Pinpoint the cell where the given text exists, returning its [x, y] midpoint coordinate. 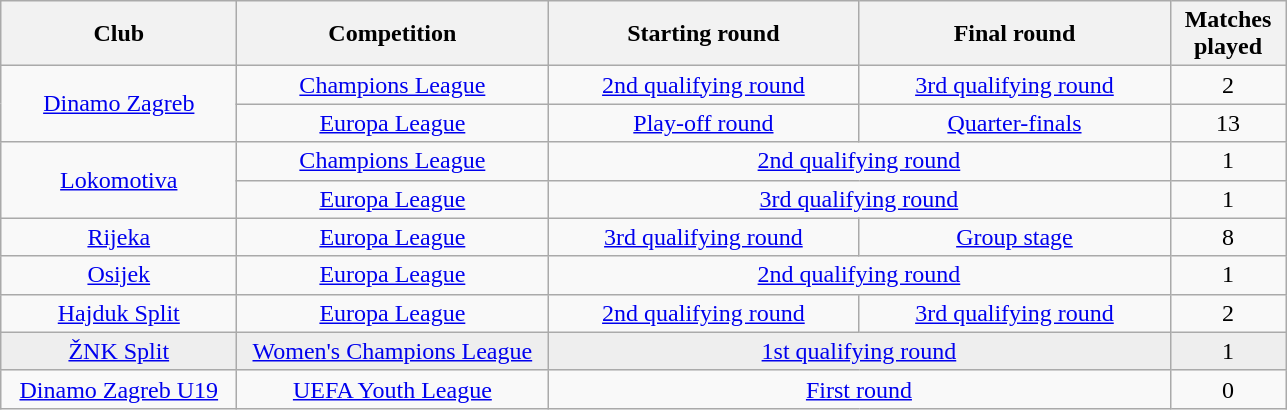
Osijek [119, 275]
13 [1228, 123]
Hajduk Split [119, 313]
0 [1228, 389]
1st qualifying round [859, 351]
Play-off round [704, 123]
Competition [392, 34]
8 [1228, 237]
ŽNK Split [119, 351]
Dinamo Zagreb [119, 104]
Final round [1014, 34]
Dinamo Zagreb U19 [119, 389]
Women's Champions League [392, 351]
Matches played [1228, 34]
Group stage [1014, 237]
Club [119, 34]
Quarter-finals [1014, 123]
UEFA Youth League [392, 389]
Rijeka [119, 237]
First round [859, 389]
Starting round [704, 34]
Lokomotiva [119, 180]
